Detect which cell encompasses the target text, then output its [X, Y] center coordinate. 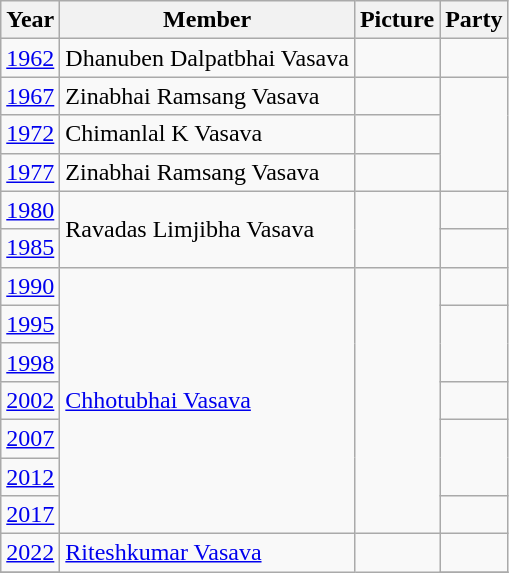
2017 [30, 515]
Dhanuben Dalpatbhai Vasava [208, 58]
1985 [30, 248]
2022 [30, 553]
Member [208, 20]
2007 [30, 438]
1972 [30, 134]
1962 [30, 58]
Picture [396, 20]
Year [30, 20]
1967 [30, 96]
2002 [30, 400]
Chhotubhai Vasava [208, 400]
1998 [30, 362]
2012 [30, 477]
Ravadas Limjibha Vasava [208, 229]
Chimanlal K Vasava [208, 134]
1990 [30, 286]
Riteshkumar Vasava [208, 553]
1977 [30, 172]
1980 [30, 210]
1995 [30, 324]
Party [474, 20]
